For the text-containing cell, return its midpoint in [X, Y] coordinate format. 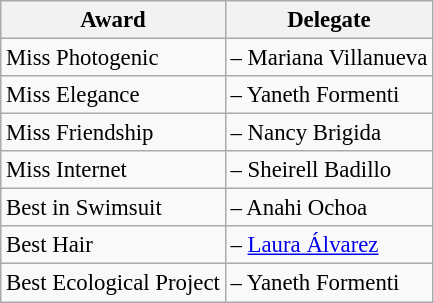
Delegate [328, 20]
Miss Internet [113, 170]
Best Hair [113, 245]
Best in Swimsuit [113, 208]
Miss Elegance [113, 95]
Miss Friendship [113, 133]
– Laura Álvarez [328, 245]
Award [113, 20]
– Nancy Brigida [328, 133]
Miss Photogenic [113, 58]
– Mariana Villanueva [328, 58]
– Anahi Ochoa [328, 208]
Best Ecological Project [113, 283]
– Sheirell Badillo [328, 170]
